Return [X, Y] of the center of cell containing provided text 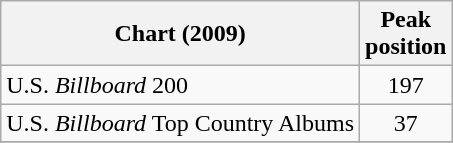
U.S. Billboard 200 [180, 85]
Chart (2009) [180, 34]
197 [406, 85]
U.S. Billboard Top Country Albums [180, 123]
37 [406, 123]
Peakposition [406, 34]
